Extract the [x, y] coordinate from the center of the cell holding the provided text.  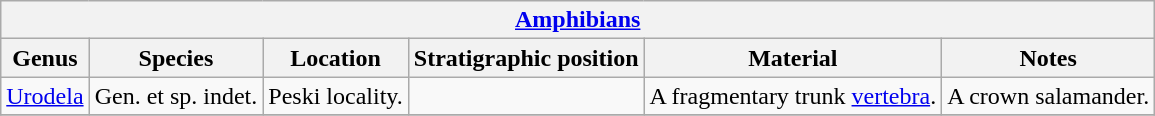
Notes [1048, 58]
Gen. et sp. indet. [176, 96]
A fragmentary trunk vertebra. [793, 96]
Amphibians [578, 20]
Urodela [45, 96]
Peski locality. [336, 96]
A crown salamander. [1048, 96]
Stratigraphic position [526, 58]
Location [336, 58]
Material [793, 58]
Species [176, 58]
Genus [45, 58]
